From the cell containing the given text, extract its center point as [X, Y] coordinate. 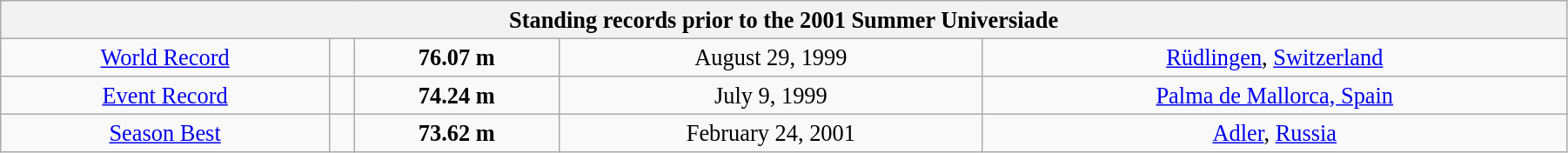
Season Best [165, 133]
July 9, 1999 [771, 95]
Standing records prior to the 2001 Summer Universiade [784, 19]
World Record [165, 57]
Event Record [165, 95]
74.24 m [457, 95]
Adler, Russia [1274, 133]
Palma de Mallorca, Spain [1274, 95]
Rüdlingen, Switzerland [1274, 57]
February 24, 2001 [771, 133]
August 29, 1999 [771, 57]
73.62 m [457, 133]
76.07 m [457, 57]
